Determine the [X, Y] coordinate at the center of the cell enclosing the given text.  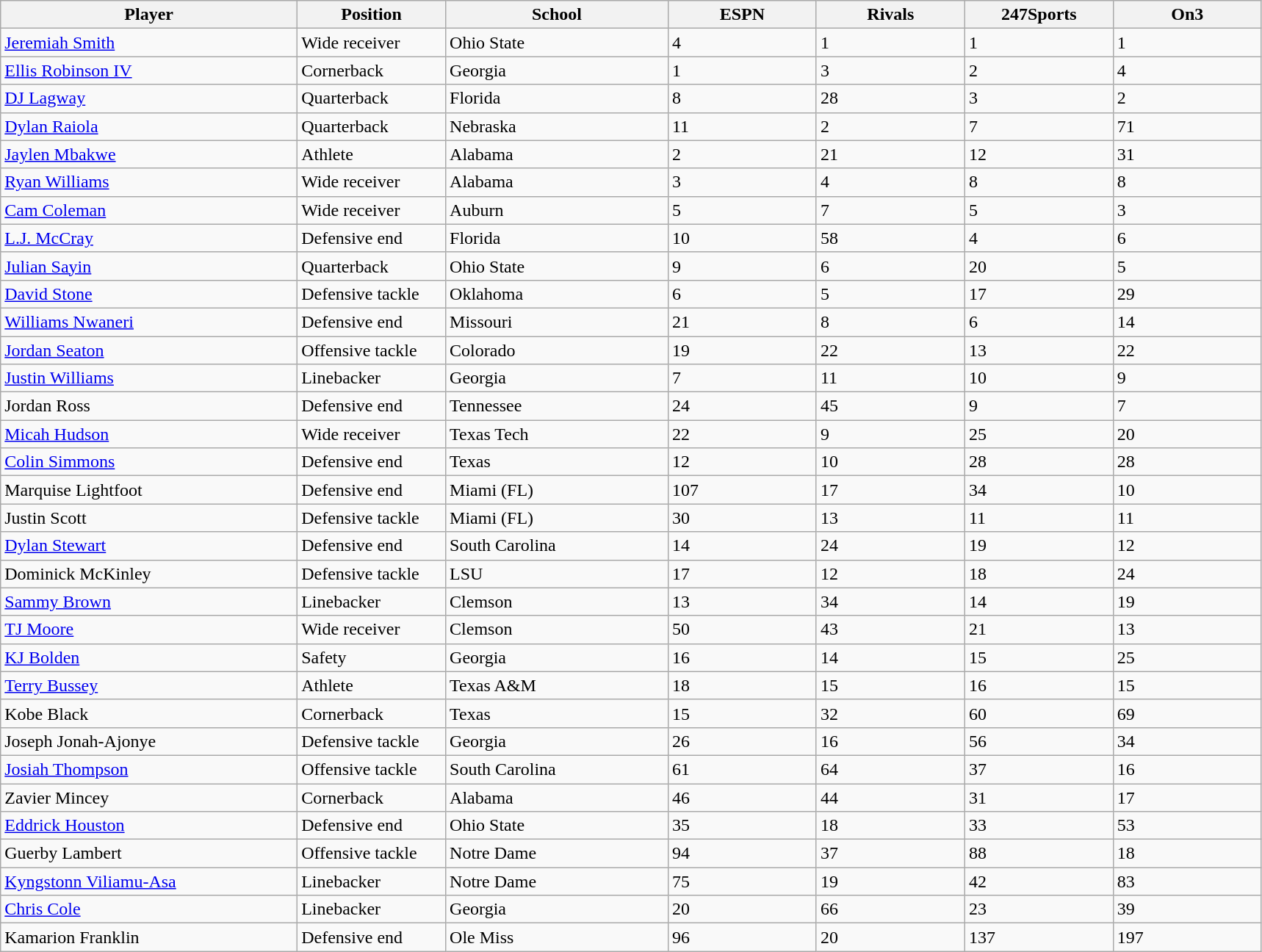
Eddrick Houston [149, 826]
Colorado [557, 350]
44 [890, 797]
58 [890, 238]
33 [1039, 826]
Jordan Seaton [149, 350]
Kyngstonn Viliamu-Asa [149, 881]
Jeremiah Smith [149, 43]
Cam Coleman [149, 210]
Auburn [557, 210]
23 [1039, 909]
Position [372, 15]
107 [742, 490]
KJ Bolden [149, 657]
Sammy Brown [149, 602]
On3 [1187, 15]
29 [1187, 294]
46 [742, 797]
Rivals [890, 15]
Ole Miss [557, 937]
50 [742, 630]
39 [1187, 909]
LSU [557, 574]
71 [1187, 126]
Texas Tech [557, 434]
Joseph Jonah-Ajonye [149, 741]
64 [890, 769]
56 [1039, 741]
197 [1187, 937]
Josiah Thompson [149, 769]
Zavier Mincey [149, 797]
Marquise Lightfoot [149, 490]
Texas A&M [557, 685]
66 [890, 909]
Justin Williams [149, 378]
Dylan Raiola [149, 126]
TJ Moore [149, 630]
53 [1187, 826]
Julian Sayin [149, 266]
Ryan Williams [149, 182]
45 [890, 406]
Kobe Black [149, 713]
Kamarion Franklin [149, 937]
137 [1039, 937]
DJ Lagway [149, 98]
96 [742, 937]
David Stone [149, 294]
Colin Simmons [149, 462]
ESPN [742, 15]
Jaylen Mbakwe [149, 154]
Williams Nwaneri [149, 322]
Ellis Robinson IV [149, 71]
75 [742, 881]
L.J. McCray [149, 238]
Justin Scott [149, 518]
Dylan Stewart [149, 546]
Oklahoma [557, 294]
Jordan Ross [149, 406]
94 [742, 854]
35 [742, 826]
Terry Bussey [149, 685]
Safety [372, 657]
Player [149, 15]
26 [742, 741]
Chris Cole [149, 909]
83 [1187, 881]
Guerby Lambert [149, 854]
Dominick McKinley [149, 574]
School [557, 15]
30 [742, 518]
Nebraska [557, 126]
61 [742, 769]
Tennessee [557, 406]
69 [1187, 713]
247Sports [1039, 15]
Missouri [557, 322]
32 [890, 713]
60 [1039, 713]
88 [1039, 854]
42 [1039, 881]
Micah Hudson [149, 434]
43 [890, 630]
